Provide the (x, y) coordinate of the cell's center where the given text is located.  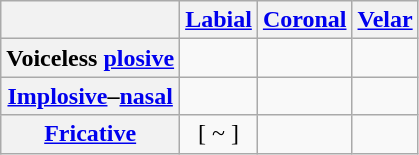
Implosive–nasal (90, 96)
Velar (385, 20)
Voiceless plosive (90, 58)
Fricative (90, 134)
Labial (219, 20)
Coronal (304, 20)
[ ~ ] (219, 134)
